From the cell containing the given text, extract its center point as [x, y] coordinate. 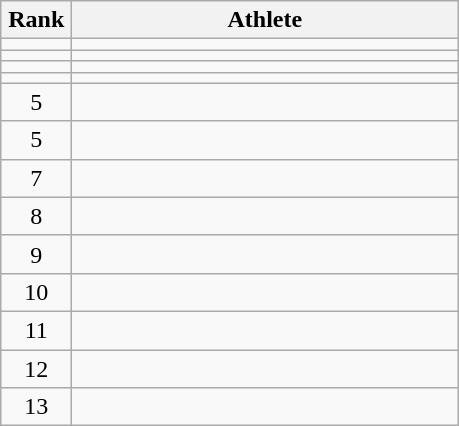
12 [36, 369]
10 [36, 292]
13 [36, 407]
Rank [36, 20]
9 [36, 254]
8 [36, 216]
11 [36, 330]
7 [36, 178]
Athlete [265, 20]
